Output the (X, Y) coordinate of the center of the cell containing the given text.  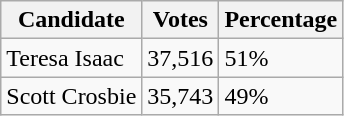
Teresa Isaac (72, 58)
35,743 (180, 96)
Votes (180, 20)
51% (281, 58)
49% (281, 96)
Percentage (281, 20)
Scott Crosbie (72, 96)
Candidate (72, 20)
37,516 (180, 58)
